Detect which cell encompasses the target text, then output its (X, Y) center coordinate. 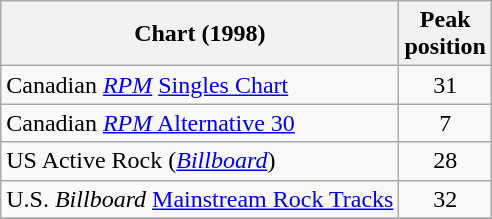
Peakposition (445, 34)
U.S. Billboard Mainstream Rock Tracks (200, 199)
Chart (1998) (200, 34)
7 (445, 123)
32 (445, 199)
US Active Rock (Billboard) (200, 161)
Canadian RPM Singles Chart (200, 85)
31 (445, 85)
Canadian RPM Alternative 30 (200, 123)
28 (445, 161)
